Locate the cell with the specified text and output its [x, y] center coordinate. 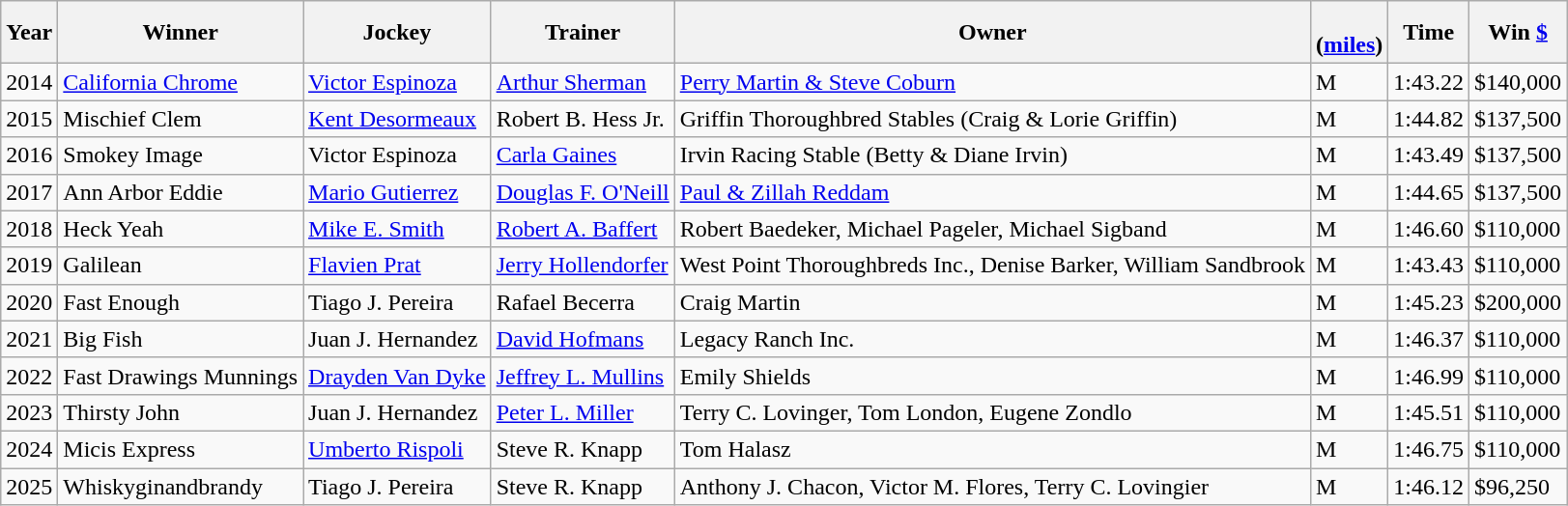
Win $ [1519, 33]
2024 [29, 449]
2019 [29, 266]
2020 [29, 302]
West Point Thoroughbreds Inc., Denise Barker, William Sandbrook [992, 266]
$200,000 [1519, 302]
2014 [29, 82]
Ann Arbor Eddie [181, 192]
Year [29, 33]
2023 [29, 412]
Douglas F. O'Neill [583, 192]
David Hofmans [583, 339]
Time [1429, 33]
1:46.75 [1429, 449]
Fast Drawings Munnings [181, 376]
2017 [29, 192]
Robert B. Hess Jr. [583, 119]
Flavien Prat [398, 266]
Fast Enough [181, 302]
Jockey [398, 33]
1:46.60 [1429, 229]
Micis Express [181, 449]
1:43.43 [1429, 266]
Robert Baedeker, Michael Pageler, Michael Sigband [992, 229]
California Chrome [181, 82]
1:45.23 [1429, 302]
2016 [29, 155]
Irvin Racing Stable (Betty & Diane Irvin) [992, 155]
2018 [29, 229]
Peter L. Miller [583, 412]
2022 [29, 376]
Carla Gaines [583, 155]
1:45.51 [1429, 412]
2021 [29, 339]
(miles) [1349, 33]
Jeffrey L. Mullins [583, 376]
1:43.49 [1429, 155]
Arthur Sherman [583, 82]
Anthony J. Chacon, Victor M. Flores, Terry C. Lovingier [992, 486]
2025 [29, 486]
2015 [29, 119]
Umberto Rispoli [398, 449]
Mario Gutierrez [398, 192]
Mischief Clem [181, 119]
Heck Yeah [181, 229]
Galilean [181, 266]
Rafael Becerra [583, 302]
Kent Desormeaux [398, 119]
Thirsty John [181, 412]
1:44.82 [1429, 119]
1:44.65 [1429, 192]
Drayden Van Dyke [398, 376]
$96,250 [1519, 486]
Owner [992, 33]
Paul & Zillah Reddam [992, 192]
1:46.99 [1429, 376]
Perry Martin & Steve Coburn [992, 82]
Tom Halasz [992, 449]
Terry C. Lovinger, Tom London, Eugene Zondlo [992, 412]
Trainer [583, 33]
1:46.12 [1429, 486]
Craig Martin [992, 302]
Whiskyginandbrandy [181, 486]
1:43.22 [1429, 82]
Mike E. Smith [398, 229]
Robert A. Baffert [583, 229]
1:46.37 [1429, 339]
Griffin Thoroughbred Stables (Craig & Lorie Griffin) [992, 119]
Smokey Image [181, 155]
Big Fish [181, 339]
Jerry Hollendorfer [583, 266]
Winner [181, 33]
$140,000 [1519, 82]
Legacy Ranch Inc. [992, 339]
Emily Shields [992, 376]
